Provide the [x, y] coordinate of the cell's center where the given text is located.  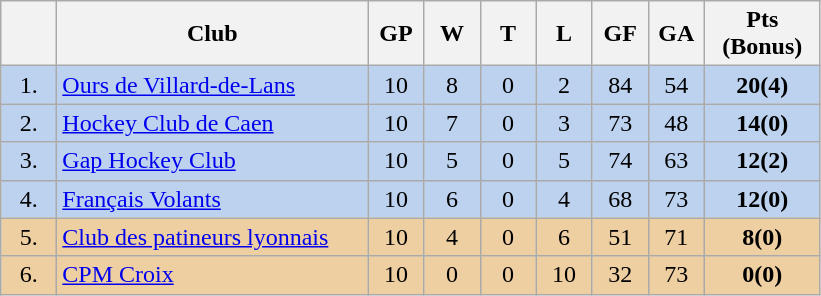
Pts (Bonus) [762, 34]
8 [452, 85]
32 [620, 275]
7 [452, 123]
63 [676, 161]
Club des patineurs lyonnais [212, 237]
8(0) [762, 237]
1. [29, 85]
54 [676, 85]
Hockey Club de Caen [212, 123]
GF [620, 34]
14(0) [762, 123]
2. [29, 123]
4. [29, 199]
GA [676, 34]
Ours de Villard-de-Lans [212, 85]
L [564, 34]
74 [620, 161]
5. [29, 237]
3 [564, 123]
W [452, 34]
T [508, 34]
12(0) [762, 199]
48 [676, 123]
GP [396, 34]
3. [29, 161]
2 [564, 85]
6. [29, 275]
51 [620, 237]
84 [620, 85]
Français Volants [212, 199]
12(2) [762, 161]
Club [212, 34]
20(4) [762, 85]
71 [676, 237]
Gap Hockey Club [212, 161]
68 [620, 199]
CPM Croix [212, 275]
0(0) [762, 275]
